Scan for the cell matching the given text and deliver its (x, y) coordinate at center. 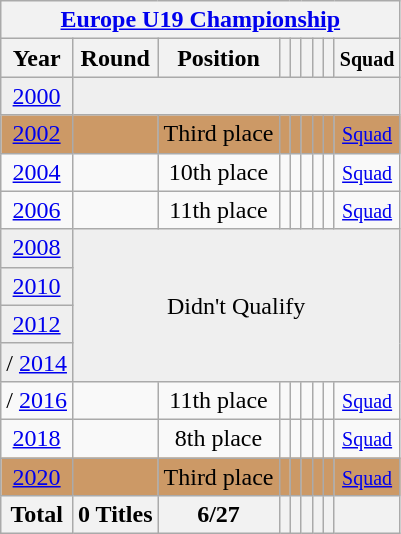
2018 (37, 438)
2012 (37, 324)
Total (37, 515)
Europe U19 Championship (200, 20)
10th place (218, 172)
Position (218, 58)
2000 (37, 96)
6/27 (218, 515)
2020 (37, 477)
2006 (37, 210)
/ 2014 (37, 362)
2004 (37, 172)
2010 (37, 286)
8th place (218, 438)
Year (37, 58)
Didn't Qualify (236, 305)
2008 (37, 248)
0 Titles (115, 515)
Round (115, 58)
/ 2016 (37, 400)
2002 (37, 134)
